Extract the [x, y] coordinate from the center of the cell holding the provided text.  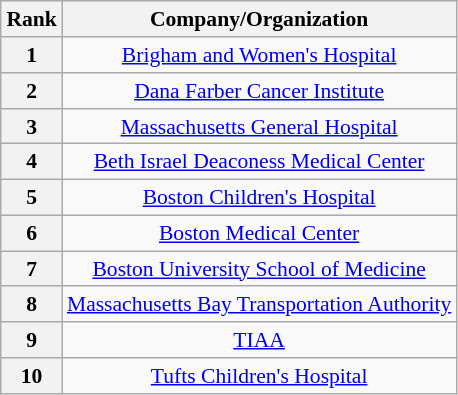
Dana Farber Cancer Institute [259, 91]
6 [32, 233]
Beth Israel Deaconess Medical Center [259, 162]
Rank [32, 19]
9 [32, 340]
7 [32, 269]
Boston Medical Center [259, 233]
1 [32, 55]
10 [32, 376]
Massachusetts Bay Transportation Authority [259, 304]
Boston University School of Medicine [259, 269]
TIAA [259, 340]
5 [32, 197]
8 [32, 304]
Massachusetts General Hospital [259, 126]
2 [32, 91]
3 [32, 126]
Boston Children's Hospital [259, 197]
4 [32, 162]
Brigham and Women's Hospital [259, 55]
Company/Organization [259, 19]
Tufts Children's Hospital [259, 376]
